Provide the (X, Y) coordinate of the cell's center where the given text is located.  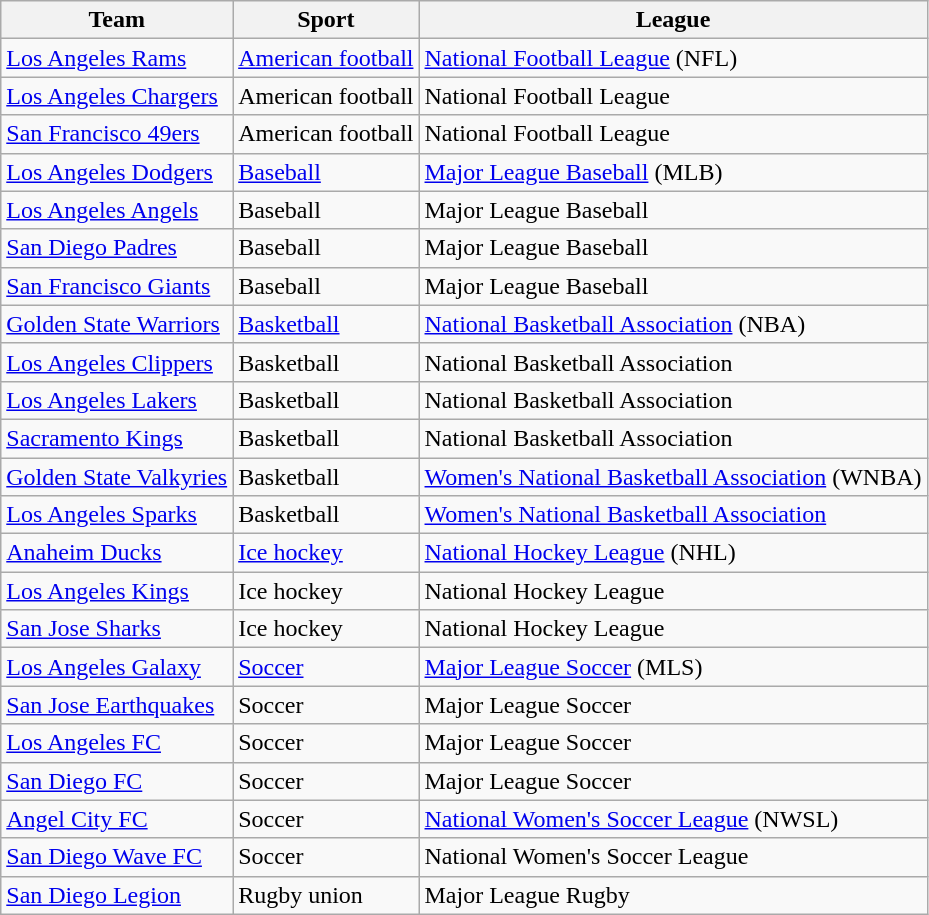
Women's National Basketball Association (673, 515)
Los Angeles Dodgers (117, 172)
National Basketball Association (NBA) (673, 324)
San Francisco Giants (117, 286)
Los Angeles FC (117, 743)
Rugby union (326, 895)
San Diego FC (117, 781)
Los Angeles Lakers (117, 400)
National Football League (NFL) (673, 58)
San Diego Legion (117, 895)
San Jose Sharks (117, 629)
Anaheim Ducks (117, 553)
League (673, 20)
National Women's Soccer League (NWSL) (673, 819)
Los Angeles Sparks (117, 515)
Women's National Basketball Association (WNBA) (673, 477)
Los Angeles Chargers (117, 96)
Golden State Warriors (117, 324)
Sport (326, 20)
Team (117, 20)
San Diego Wave FC (117, 857)
Los Angeles Kings (117, 591)
San Francisco 49ers (117, 134)
Major League Soccer (MLS) (673, 667)
Angel City FC (117, 819)
Golden State Valkyries (117, 477)
San Jose Earthquakes (117, 705)
National Women's Soccer League (673, 857)
Los Angeles Galaxy (117, 667)
Major League Baseball (MLB) (673, 172)
Major League Rugby (673, 895)
San Diego Padres (117, 248)
National Hockey League (NHL) (673, 553)
Los Angeles Angels (117, 210)
Los Angeles Clippers (117, 362)
Sacramento Kings (117, 438)
Los Angeles Rams (117, 58)
